Search for the cell housing the specified text and yield its (X, Y) center coordinate. 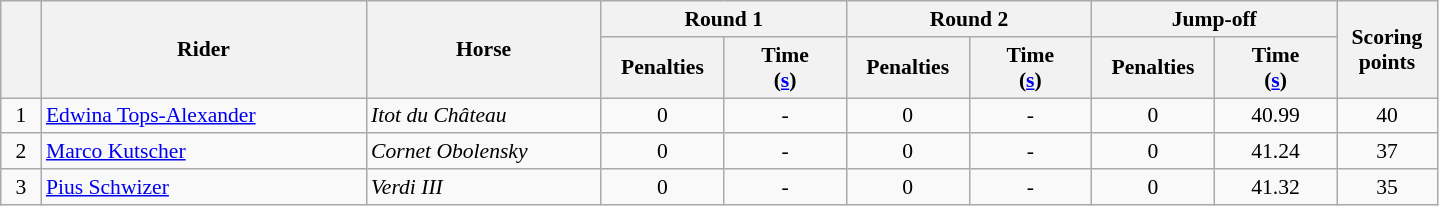
Jump-off (1214, 19)
Verdi III (484, 187)
2 (21, 152)
3 (21, 187)
Scoringpoints (1387, 50)
Horse (484, 50)
41.32 (1276, 187)
40.99 (1276, 116)
40 (1387, 116)
Pius Schwizer (204, 187)
35 (1387, 187)
41.24 (1276, 152)
1 (21, 116)
Marco Kutscher (204, 152)
37 (1387, 152)
Itot du Château (484, 116)
Edwina Tops-Alexander (204, 116)
Cornet Obolensky (484, 152)
Rider (204, 50)
Round 2 (968, 19)
Round 1 (724, 19)
